Identify which cell holds the provided text, then report its [x, y] central coordinate. 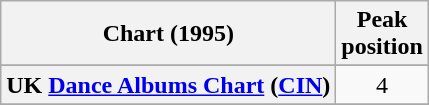
Chart (1995) [168, 34]
Peakposition [382, 34]
4 [382, 85]
UK Dance Albums Chart (CIN) [168, 85]
